Output the (X, Y) coordinate of the center of the cell containing the given text.  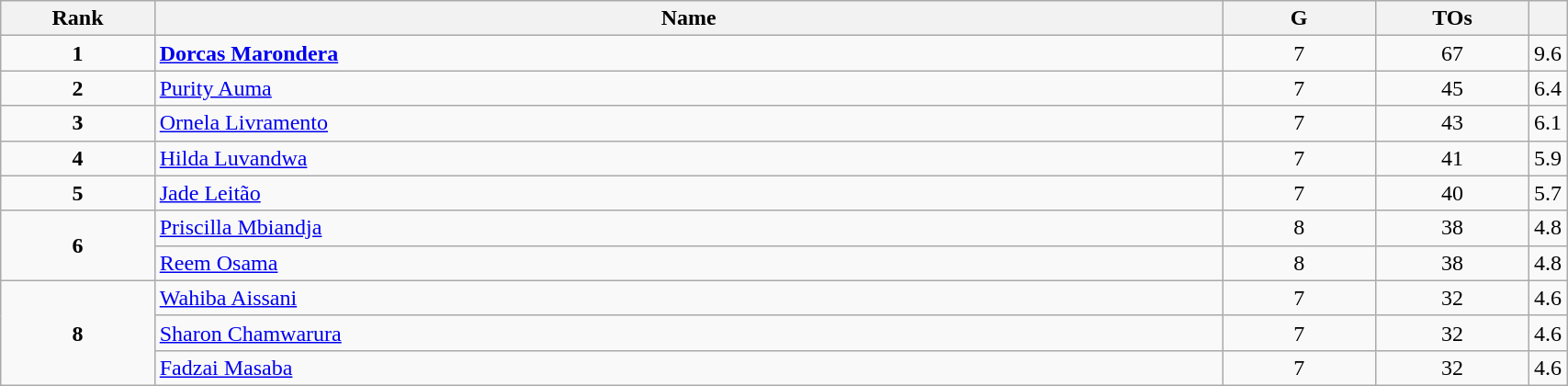
Rank (77, 18)
6.4 (1549, 88)
5.9 (1549, 158)
9.6 (1549, 53)
2 (77, 88)
Dorcas Marondera (689, 53)
43 (1451, 123)
67 (1451, 53)
5 (77, 193)
45 (1451, 88)
40 (1451, 193)
6 (77, 245)
Priscilla Mbiandja (689, 228)
1 (77, 53)
Wahiba Aissani (689, 298)
3 (77, 123)
Ornela Livramento (689, 123)
5.7 (1549, 193)
Jade Leitão (689, 193)
Purity Auma (689, 88)
G (1299, 18)
41 (1451, 158)
Sharon Chamwarura (689, 333)
Name (689, 18)
4 (77, 158)
Reem Osama (689, 263)
TOs (1451, 18)
Fadzai Masaba (689, 368)
6.1 (1549, 123)
Hilda Luvandwa (689, 158)
